Output the (X, Y) coordinate of the center of the cell containing the given text.  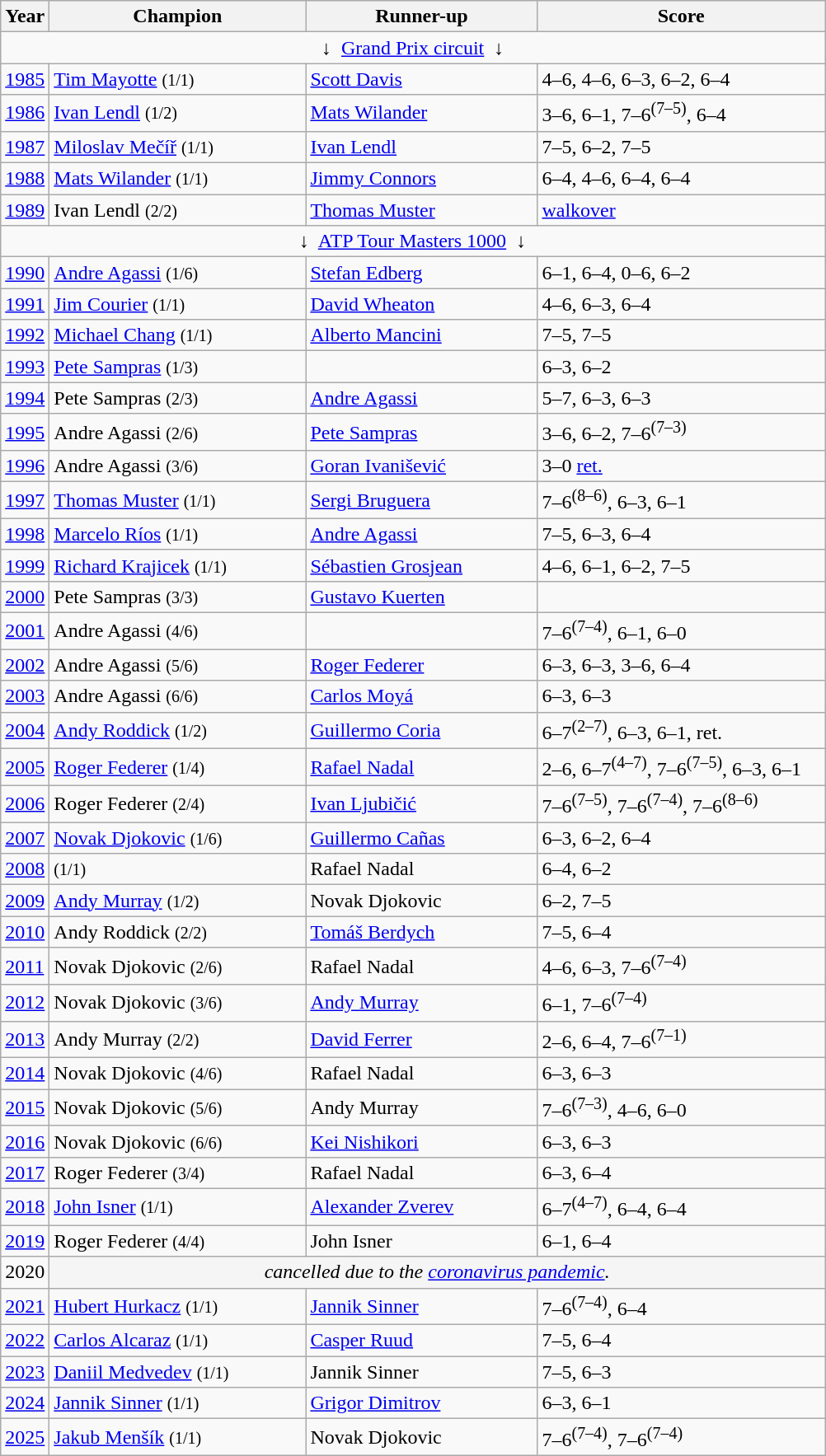
Pete Sampras (422, 432)
2014 (25, 1074)
David Wheaton (422, 304)
↓ ATP Tour Masters 1000 ↓ (413, 241)
1990 (25, 273)
Alexander Zverev (422, 1206)
2011 (25, 966)
Roger Federer (3/4) (178, 1173)
2008 (25, 869)
1994 (25, 398)
Sébastien Grosjean (422, 565)
2004 (25, 730)
Miloslav Mečíř (1/1) (178, 147)
4–6, 6–3, 7–6(7–4) (681, 966)
2007 (25, 838)
2018 (25, 1206)
1991 (25, 304)
7–6(7–5), 7–6(7–4), 7–6(8–6) (681, 804)
2009 (25, 901)
↓ Grand Prix circuit ↓ (413, 48)
Carlos Moyá (422, 696)
6–3, 6–4 (681, 1173)
1989 (25, 210)
2010 (25, 932)
Novak Djokovic (6/6) (178, 1141)
2005 (25, 768)
4–6, 6–3, 6–4 (681, 304)
6–4, 4–6, 6–4, 6–4 (681, 179)
Novak Djokovic (3/6) (178, 1004)
(1/1) (178, 869)
Richard Krajicek (1/1) (178, 565)
6–4, 6–2 (681, 869)
Gustavo Kuerten (422, 597)
Year (25, 16)
6–7(4–7), 6–4, 6–4 (681, 1206)
1996 (25, 466)
2020 (25, 1272)
John Isner (1/1) (178, 1206)
Marcelo Ríos (1/1) (178, 534)
Guillermo Coria (422, 730)
Hubert Hurkacz (1/1) (178, 1307)
Score (681, 16)
Thomas Muster (1/1) (178, 501)
Casper Ruud (422, 1341)
7–5, 6–3, 6–4 (681, 534)
1999 (25, 565)
7–5, 6–3 (681, 1372)
1992 (25, 335)
Jim Courier (1/1) (178, 304)
1986 (25, 114)
7–5, 6–2, 7–5 (681, 147)
Andy Roddick (2/2) (178, 932)
6–1, 6–4 (681, 1241)
1987 (25, 147)
Alberto Mancini (422, 335)
6–3, 6–3, 3–6, 6–4 (681, 665)
6–1, 6–4, 0–6, 6–2 (681, 273)
walkover (681, 210)
Novak Djokovic (1/6) (178, 838)
6–1, 7–6(7–4) (681, 1004)
6–3, 6–1 (681, 1403)
6–3, 6–2, 6–4 (681, 838)
Daniil Medvedev (1/1) (178, 1372)
Pete Sampras (2/3) (178, 398)
7–6(7–4), 7–6(7–4) (681, 1437)
2021 (25, 1307)
Mats Wilander (422, 114)
Andre Agassi (6/6) (178, 696)
Jimmy Connors (422, 179)
6–2, 7–5 (681, 901)
Andre Agassi (3/6) (178, 466)
4–6, 4–6, 6–3, 6–2, 6–4 (681, 79)
Carlos Alcaraz (1/1) (178, 1341)
Ivan Ljubičić (422, 804)
Pete Sampras (3/3) (178, 597)
1988 (25, 179)
7–6(7–4), 6–1, 6–0 (681, 631)
Andre Agassi (1/6) (178, 273)
Novak Djokovic (5/6) (178, 1107)
Stefan Edberg (422, 273)
Tomáš Berdych (422, 932)
2016 (25, 1141)
2024 (25, 1403)
6–3, 6–2 (681, 367)
Roger Federer (2/4) (178, 804)
David Ferrer (422, 1040)
Thomas Muster (422, 210)
3–0 ret. (681, 466)
7–5, 7–5 (681, 335)
Jakub Menšík (1/1) (178, 1437)
2003 (25, 696)
2006 (25, 804)
2022 (25, 1341)
3–6, 6–2, 7–6(7–3) (681, 432)
Andy Roddick (1/2) (178, 730)
Roger Federer (4/4) (178, 1241)
2001 (25, 631)
cancelled due to the coronavirus pandemic. (437, 1272)
Goran Ivanišević (422, 466)
Kei Nishikori (422, 1141)
2019 (25, 1241)
2013 (25, 1040)
Ivan Lendl (2/2) (178, 210)
Mats Wilander (1/1) (178, 179)
1998 (25, 534)
2015 (25, 1107)
2002 (25, 665)
Andy Murray (2/2) (178, 1040)
1993 (25, 367)
Andre Agassi (4/6) (178, 631)
1985 (25, 79)
Roger Federer (422, 665)
Guillermo Cañas (422, 838)
1997 (25, 501)
Ivan Lendl (1/2) (178, 114)
4–6, 6–1, 6–2, 7–5 (681, 565)
Jannik Sinner (1/1) (178, 1403)
2017 (25, 1173)
Scott Davis (422, 79)
Pete Sampras (1/3) (178, 367)
2023 (25, 1372)
1995 (25, 432)
2–6, 6–4, 7–6(7–1) (681, 1040)
2025 (25, 1437)
Novak Djokovic (4/6) (178, 1074)
Novak Djokovic (2/6) (178, 966)
Roger Federer (1/4) (178, 768)
7–6(7–3), 4–6, 6–0 (681, 1107)
5–7, 6–3, 6–3 (681, 398)
Sergi Bruguera (422, 501)
John Isner (422, 1241)
2012 (25, 1004)
Michael Chang (1/1) (178, 335)
Ivan Lendl (422, 147)
3–6, 6–1, 7–6(7–5), 6–4 (681, 114)
7–6(8–6), 6–3, 6–1 (681, 501)
Champion (178, 16)
Andre Agassi (2/6) (178, 432)
Runner-up (422, 16)
Andy Murray (1/2) (178, 901)
Tim Mayotte (1/1) (178, 79)
2–6, 6–7(4–7), 7–6(7–5), 6–3, 6–1 (681, 768)
2000 (25, 597)
Grigor Dimitrov (422, 1403)
Andre Agassi (5/6) (178, 665)
7–6(7–4), 6–4 (681, 1307)
6–7(2–7), 6–3, 6–1, ret. (681, 730)
